Detect which cell encompasses the target text, then output its (X, Y) center coordinate. 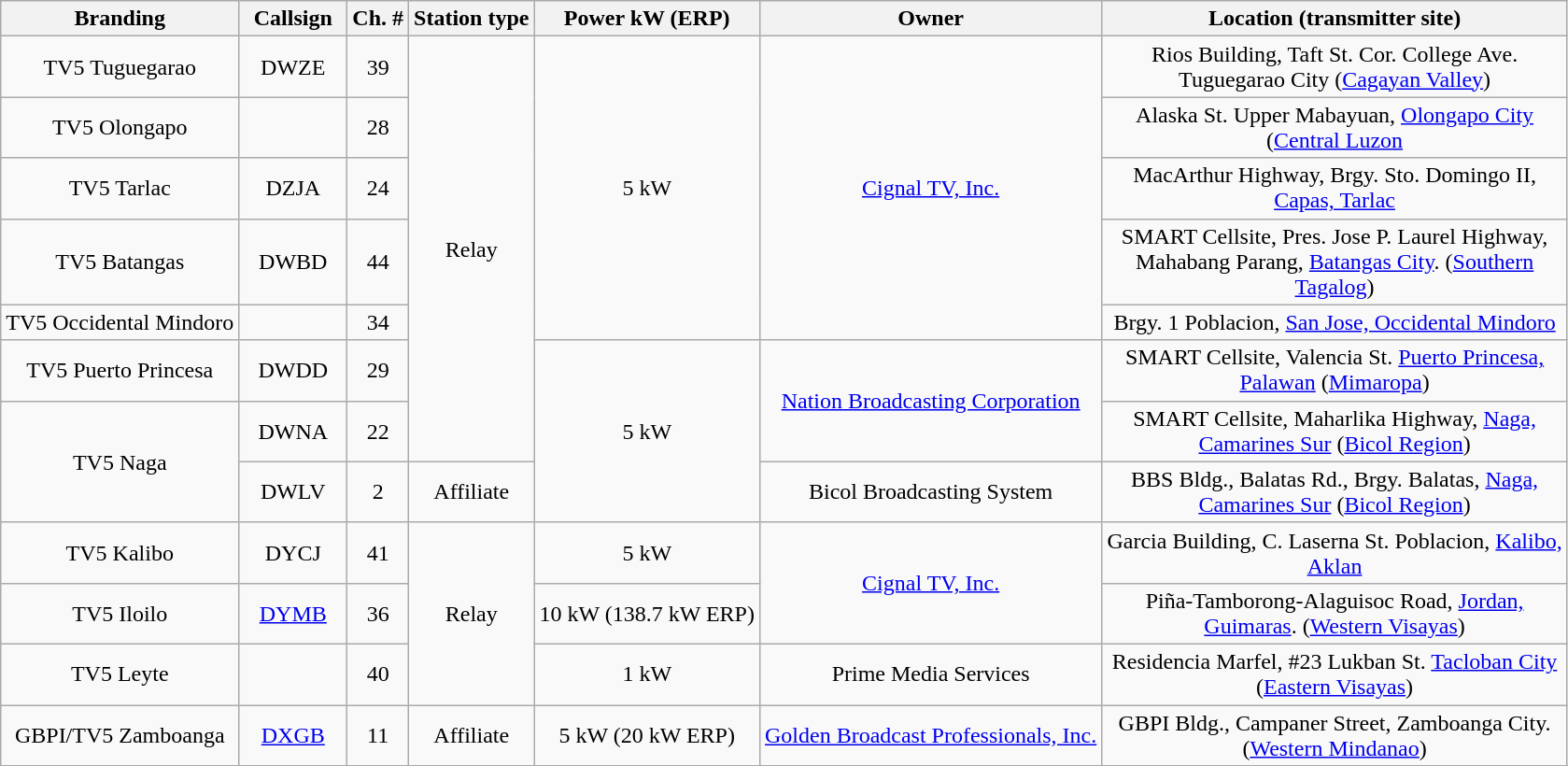
TV5 Tuguegarao (120, 67)
Bicol Broadcasting System (930, 491)
DWZE (293, 67)
1 kW (647, 674)
TV5 Iloilo (120, 613)
Location (transmitter site) (1335, 19)
39 (378, 67)
DWNA (293, 432)
Callsign (293, 19)
TV5 Tarlac (120, 189)
Prime Media Services (930, 674)
DZJA (293, 189)
TV5 Leyte (120, 674)
Nation Broadcasting Corporation (930, 401)
41 (378, 553)
Branding (120, 19)
Golden Broadcast Professionals, Inc. (930, 734)
DWDD (293, 370)
40 (378, 674)
DXGB (293, 734)
SMART Cellsite, Pres. Jose P. Laurel Highway, Mahabang Parang, Batangas City. (Southern Tagalog) (1335, 262)
29 (378, 370)
Brgy. 1 Poblacion, San Jose, Occidental Mindoro (1335, 322)
28 (378, 127)
34 (378, 322)
TV5 Batangas (120, 262)
11 (378, 734)
GBPI Bldg., Campaner Street, Zamboanga City. (Western Mindanao) (1335, 734)
TV5 Puerto Princesa (120, 370)
5 kW (20 kW ERP) (647, 734)
Alaska St. Upper Mabayuan, Olongapo City (Central Luzon (1335, 127)
SMART Cellsite, Valencia St. Puerto Princesa, Palawan (Mimaropa) (1335, 370)
Piña-Tamborong-Alaguisoc Road, Jordan, Guimaras. (Western Visayas) (1335, 613)
24 (378, 189)
MacArthur Highway, Brgy. Sto. Domingo II, Capas, Tarlac (1335, 189)
DYMB (293, 613)
BBS Bldg., Balatas Rd., Brgy. Balatas, Naga, Camarines Sur (Bicol Region) (1335, 491)
DWBD (293, 262)
44 (378, 262)
2 (378, 491)
10 kW (138.7 kW ERP) (647, 613)
TV5 Naga (120, 461)
SMART Cellsite, Maharlika Highway, Naga, Camarines Sur (Bicol Region) (1335, 432)
TV5 Olongapo (120, 127)
Garcia Building, C. Laserna St. Poblacion, Kalibo, Aklan (1335, 553)
Station type (472, 19)
22 (378, 432)
TV5 Kalibo (120, 553)
Owner (930, 19)
Residencia Marfel, #23 Lukban St. Tacloban City (Eastern Visayas) (1335, 674)
Rios Building, Taft St. Cor. College Ave. Tuguegarao City (Cagayan Valley) (1335, 67)
GBPI/TV5 Zamboanga (120, 734)
DYCJ (293, 553)
Ch. # (378, 19)
36 (378, 613)
TV5 Occidental Mindoro (120, 322)
Power kW (ERP) (647, 19)
DWLV (293, 491)
